Find where the given text appears and provide that cell's center as [x, y] coordinate. 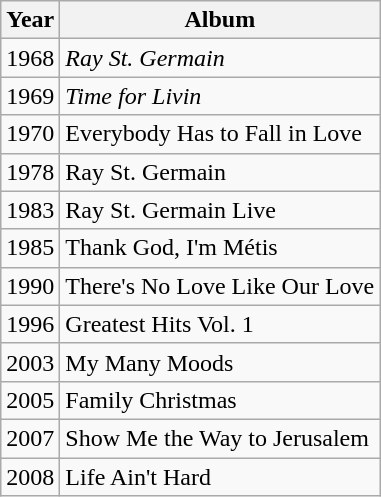
1969 [30, 96]
1968 [30, 58]
Show Me the Way to Jerusalem [220, 438]
Year [30, 20]
1978 [30, 172]
Ray St. Germain Live [220, 210]
Time for Livin [220, 96]
Greatest Hits Vol. 1 [220, 324]
Life Ain't Hard [220, 477]
2005 [30, 400]
Album [220, 20]
1983 [30, 210]
2008 [30, 477]
1970 [30, 134]
Family Christmas [220, 400]
There's No Love Like Our Love [220, 286]
1990 [30, 286]
My Many Moods [220, 362]
2007 [30, 438]
1985 [30, 248]
Everybody Has to Fall in Love [220, 134]
2003 [30, 362]
Thank God, I'm Métis [220, 248]
1996 [30, 324]
